Identify which cell holds the provided text, then report its [X, Y] central coordinate. 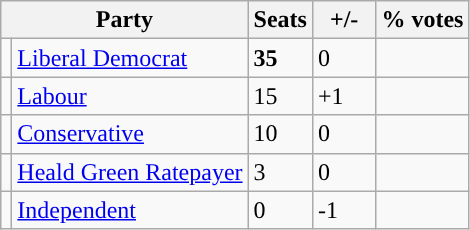
% votes [422, 20]
10 [280, 134]
35 [280, 58]
3 [280, 172]
Conservative [130, 134]
+1 [344, 96]
+/- [344, 20]
15 [280, 96]
Labour [130, 96]
Independent [130, 210]
Liberal Democrat [130, 58]
Heald Green Ratepayer [130, 172]
Seats [280, 20]
-1 [344, 210]
Party [124, 20]
